Scan for the cell matching the given text and deliver its (x, y) coordinate at center. 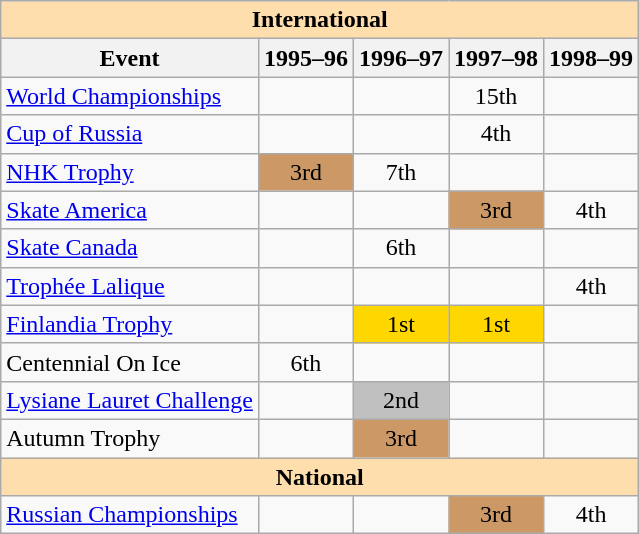
Cup of Russia (130, 134)
Lysiane Lauret Challenge (130, 400)
15th (496, 96)
1997–98 (496, 58)
Autumn Trophy (130, 438)
Russian Championships (130, 515)
Skate America (130, 210)
Trophée Lalique (130, 286)
NHK Trophy (130, 172)
Event (130, 58)
Skate Canada (130, 248)
2nd (400, 400)
National (320, 477)
Centennial On Ice (130, 362)
7th (400, 172)
1996–97 (400, 58)
World Championships (130, 96)
International (320, 20)
Finlandia Trophy (130, 324)
1995–96 (306, 58)
1998–99 (592, 58)
